Scan for the cell matching the given text and deliver its [x, y] coordinate at center. 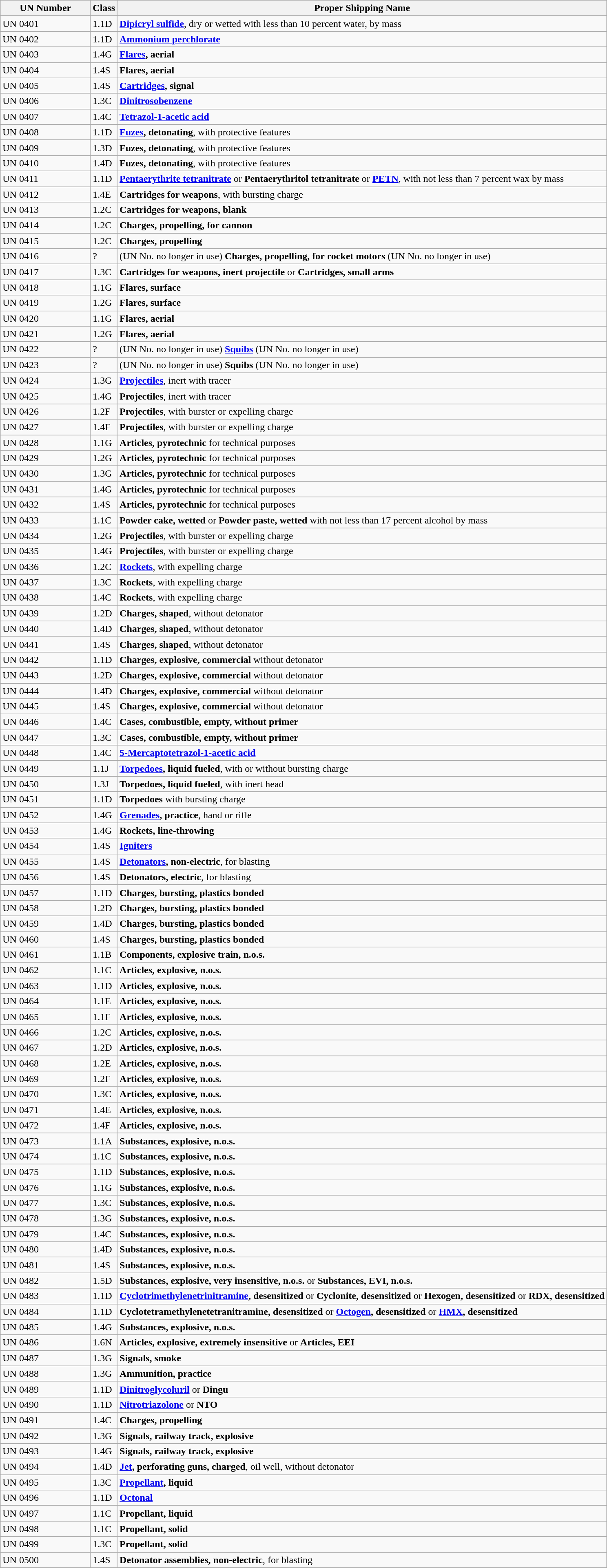
UN 0427 [46, 427]
UN 0499 [46, 1544]
UN 0478 [46, 1219]
UN 0401 [46, 24]
UN 0410 [46, 163]
Ammunition, practice [362, 1374]
1.1F [104, 1017]
UN 0493 [46, 1451]
UN 0486 [46, 1343]
UN 0494 [46, 1467]
UN 0445 [46, 707]
UN 0435 [46, 551]
UN 0485 [46, 1327]
UN 0488 [46, 1374]
UN 0464 [46, 1001]
Octonal [362, 1498]
UN 0467 [46, 1048]
UN 0457 [46, 892]
UN 0424 [46, 380]
UN 0420 [46, 318]
UN 0439 [46, 613]
UN 0483 [46, 1296]
Ammonium perchlorate [362, 39]
Dipicryl sulfide, dry or wetted with less than 10 percent water, by mass [362, 24]
UN 0496 [46, 1498]
Articles, explosive, extremely insensitive or Articles, EEI [362, 1343]
Dinitroglycoluril or Dingu [362, 1389]
UN 0412 [46, 194]
Jet, perforating guns, charged, oil well, without detonator [362, 1467]
UN 0487 [46, 1358]
UN 0470 [46, 1094]
UN 0429 [46, 458]
UN 0423 [46, 365]
UN 0453 [46, 830]
Cartridges, signal [362, 86]
UN 0430 [46, 474]
UN 0409 [46, 148]
UN 0475 [46, 1172]
5-Mercaptotetrazol-1-acetic acid [362, 753]
UN 0413 [46, 210]
Dinitrosobenzene [362, 101]
UN 0472 [46, 1125]
Class [104, 8]
UN 0416 [46, 256]
UN 0461 [46, 955]
UN 0460 [46, 939]
UN 0490 [46, 1405]
UN 0417 [46, 272]
Charges, propelling, for cannon [362, 225]
UN 0498 [46, 1529]
UN 0458 [46, 908]
UN 0438 [46, 598]
UN 0407 [46, 117]
UN 0484 [46, 1312]
UN 0444 [46, 691]
UN 0489 [46, 1389]
UN 0447 [46, 738]
UN 0459 [46, 923]
UN 0421 [46, 334]
UN 0454 [46, 846]
UN 0440 [46, 629]
Igniters [362, 846]
UN 0436 [46, 567]
Cartridges for weapons, blank [362, 210]
1.5D [104, 1281]
1.1B [104, 955]
UN 0448 [46, 753]
UN 0477 [46, 1203]
UN 0415 [46, 241]
UN 0426 [46, 411]
UN 0405 [46, 86]
1.2E [104, 1063]
UN 0497 [46, 1513]
Detonators, electric, for blasting [362, 877]
UN 0469 [46, 1079]
UN 0428 [46, 442]
UN 0452 [46, 815]
UN 0480 [46, 1250]
Nitrotriazolone or NTO [362, 1405]
UN 0408 [46, 132]
UN 0425 [46, 396]
Torpedoes, liquid fueled, with or without bursting charge [362, 769]
UN 0432 [46, 505]
UN 0481 [46, 1265]
Tetrazol-1-acetic acid [362, 117]
UN 0476 [46, 1188]
UN 0437 [46, 582]
1.1J [104, 769]
UN 0482 [46, 1281]
UN 0455 [46, 861]
UN 0442 [46, 660]
Pentaerythrite tetranitrate or Pentaerythritol tetranitrate or PETN, with not less than 7 percent wax by mass [362, 179]
UN 0449 [46, 769]
1.1E [104, 1001]
UN 0465 [46, 1017]
Grenades, practice, hand or rifle [362, 815]
Torpedoes, liquid fueled, with inert head [362, 784]
UN 0450 [46, 784]
UN 0468 [46, 1063]
1.3D [104, 148]
Cyclotetramethylenetetranitramine, desensitized or Octogen, desensitized or HMX, desensitized [362, 1312]
UN 0473 [46, 1141]
UN 0406 [46, 101]
UN 0431 [46, 489]
Substances, explosive, very insensitive, n.o.s. or Substances, EVI, n.o.s. [362, 1281]
UN 0471 [46, 1110]
Signals, smoke [362, 1358]
UN 0441 [46, 644]
Components, explosive train, n.o.s. [362, 955]
Detonator assemblies, non-electric, for blasting [362, 1560]
UN 0474 [46, 1156]
UN 0422 [46, 349]
UN 0434 [46, 536]
UN 0456 [46, 877]
UN 0500 [46, 1560]
Cartridges for weapons, inert projectile or Cartridges, small arms [362, 272]
1.1A [104, 1141]
Cyclotrimethylenetrinitramine, desensitized or Cyclonite, desensitized or Hexogen, desensitized or RDX, desensitized [362, 1296]
Detonators, non-electric, for blasting [362, 861]
UN 0492 [46, 1435]
UN 0446 [46, 722]
(UN No. no longer in use) Charges, propelling, for rocket motors (UN No. no longer in use) [362, 256]
1.6N [104, 1343]
Powder cake, wetted or Powder paste, wetted with not less than 17 percent alcohol by mass [362, 520]
UN 0403 [46, 55]
Torpedoes with bursting charge [362, 799]
UN 0411 [46, 179]
UN Number [46, 8]
UN 0418 [46, 287]
UN 0462 [46, 970]
UN 0419 [46, 303]
Proper Shipping Name [362, 8]
1.3J [104, 784]
UN 0479 [46, 1234]
Cartridges for weapons, with bursting charge [362, 194]
UN 0433 [46, 520]
UN 0451 [46, 799]
UN 0402 [46, 39]
UN 0466 [46, 1032]
UN 0491 [46, 1420]
UN 0463 [46, 986]
UN 0414 [46, 225]
Rockets, line-throwing [362, 830]
UN 0404 [46, 70]
UN 0443 [46, 675]
UN 0495 [46, 1482]
